Find where the given text appears and provide that cell's center as [x, y] coordinate. 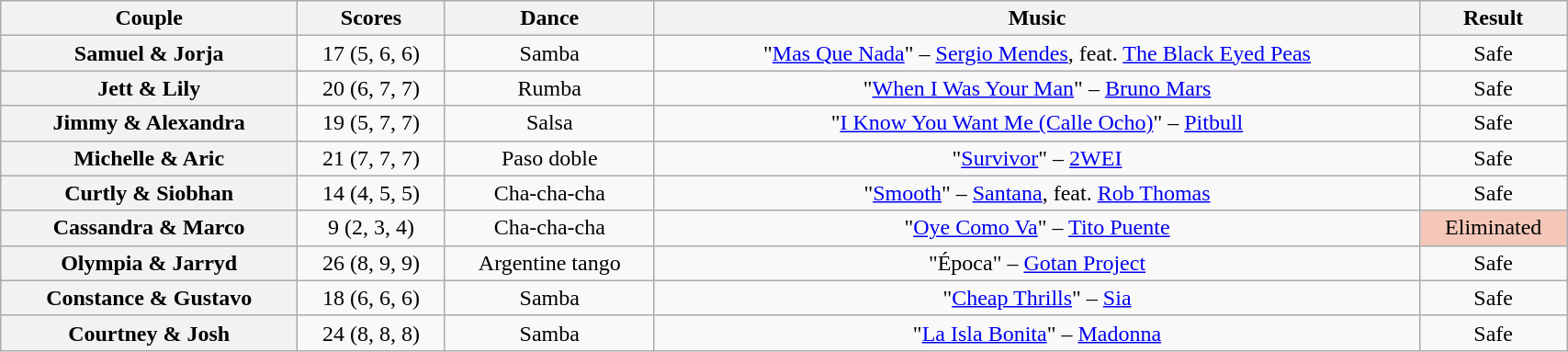
Constance & Gustavo [149, 298]
Eliminated [1494, 228]
24 (8, 8, 8) [371, 333]
26 (8, 9, 9) [371, 263]
21 (7, 7, 7) [371, 158]
Salsa [549, 123]
Scores [371, 18]
Music [1037, 18]
"Smooth" – Santana, feat. Rob Thomas [1037, 193]
"La Isla Bonita" – Madonna [1037, 333]
Couple [149, 18]
Curtly & Siobhan [149, 193]
Rumba [549, 88]
Argentine tango [549, 263]
Paso doble [549, 158]
"Época" – Gotan Project [1037, 263]
Jimmy & Alexandra [149, 123]
Michelle & Aric [149, 158]
Courtney & Josh [149, 333]
20 (6, 7, 7) [371, 88]
19 (5, 7, 7) [371, 123]
Result [1494, 18]
Samuel & Jorja [149, 53]
Jett & Lily [149, 88]
17 (5, 6, 6) [371, 53]
"Survivor" – 2WEI [1037, 158]
"Mas Que Nada" – Sergio Mendes, feat. The Black Eyed Peas [1037, 53]
14 (4, 5, 5) [371, 193]
Dance [549, 18]
Olympia & Jarryd [149, 263]
"Cheap Thrills" – Sia [1037, 298]
Cassandra & Marco [149, 228]
18 (6, 6, 6) [371, 298]
"Oye Como Va" – Tito Puente [1037, 228]
9 (2, 3, 4) [371, 228]
"When I Was Your Man" – Bruno Mars [1037, 88]
"I Know You Want Me (Calle Ocho)" – Pitbull [1037, 123]
